Return the [x, y] coordinate for the center point of the cell that contains the specified text.  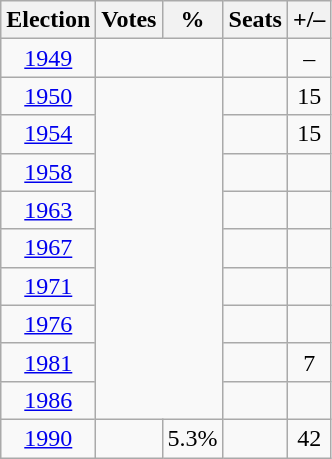
Seats [255, 20]
7 [308, 362]
1950 [48, 96]
1963 [48, 210]
1958 [48, 172]
1981 [48, 362]
Election [48, 20]
+/– [308, 20]
1949 [48, 58]
1954 [48, 134]
Votes [129, 20]
1990 [48, 438]
5.3% [192, 438]
1976 [48, 324]
1986 [48, 400]
– [308, 58]
1971 [48, 286]
% [192, 20]
42 [308, 438]
1967 [48, 248]
